Pinpoint the cell where the given text exists, returning its (X, Y) midpoint coordinate. 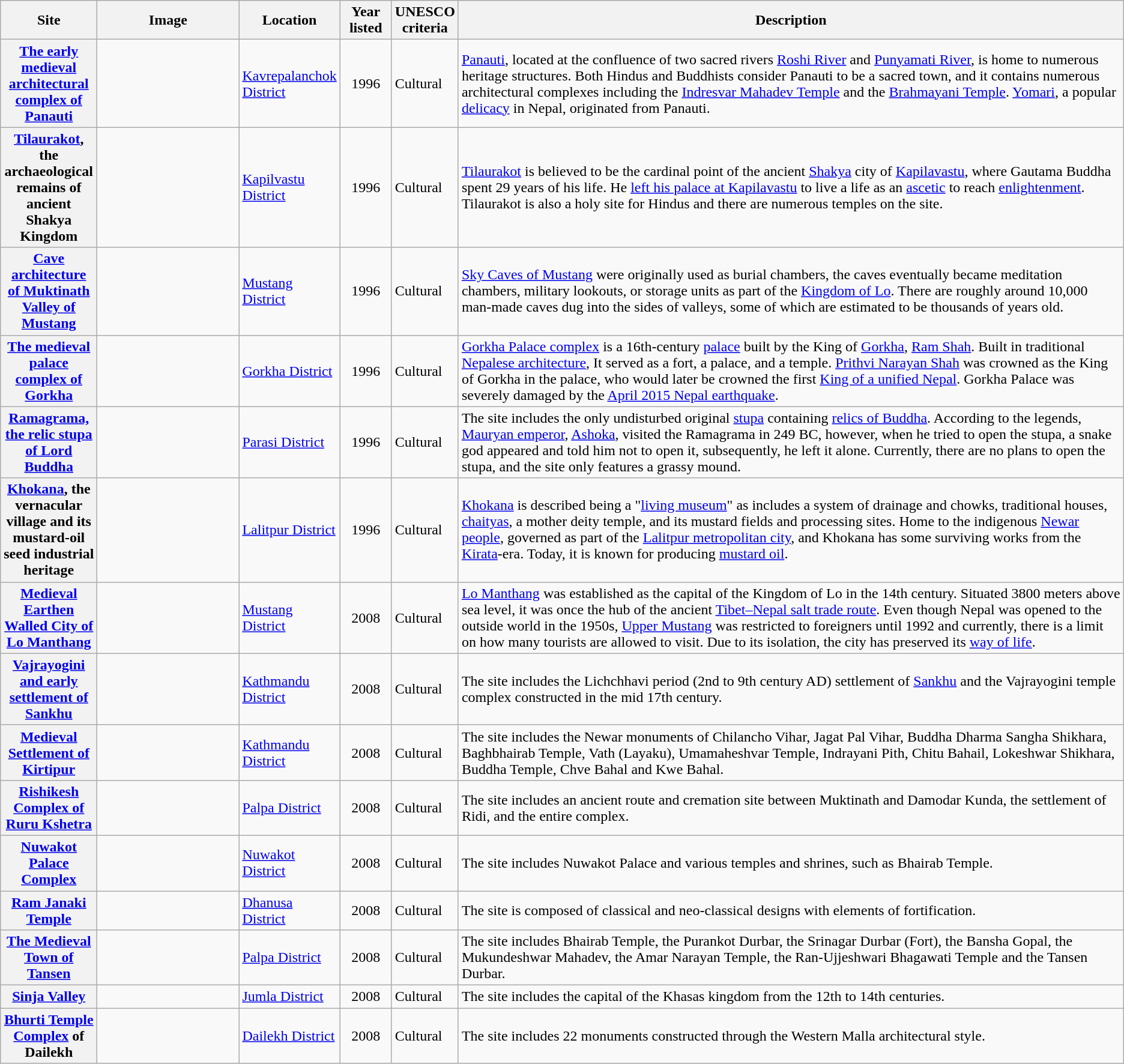
UNESCO criteria (425, 20)
Parasi District (289, 442)
Medieval Earthen Walled City of Lo Manthang (49, 617)
Sinja Valley (49, 997)
Tilaurakot, the archaeological remains of ancient Shakya Kingdom (49, 187)
Cave architecture of Muktinath Valley of Mustang (49, 291)
Jumla District (289, 997)
Medieval Settlement of Kirtipur (49, 752)
Site (49, 20)
Nuwakot Palace Complex (49, 863)
The site includes Nuwakot Palace and various temples and shrines, such as Bhairab Temple. (791, 863)
Gorkha District (289, 371)
The site is composed of classical and neo-classical designs with elements of fortification. (791, 910)
The site includes an ancient route and cremation site between Muktinath and Damodar Kunda, the settlement of Ridi, and the entire complex. (791, 808)
Location (289, 20)
Dailekh District (289, 1036)
Khokana, the vernacular village and its mustard-oil seed industrial heritage (49, 530)
The Medieval Town of Tansen (49, 958)
Kapilvastu District (289, 187)
Description (791, 20)
The early medieval architectural complex of Panauti (49, 83)
The medieval palace complex of Gorkha (49, 371)
Kavrepalanchok District (289, 83)
Year listed (366, 20)
Image (168, 20)
Lalitpur District (289, 530)
Bhurti Temple Complex of Dailekh (49, 1036)
Ramagrama, the relic stupa of Lord Buddha (49, 442)
Rishikesh Complex of Ruru Kshetra (49, 808)
Ram Janaki Temple (49, 910)
Nuwakot District (289, 863)
The site includes 22 monuments constructed through the Western Malla architectural style. (791, 1036)
The site includes the capital of the Khasas kingdom from the 12th to 14th centuries. (791, 997)
Vajrayogini and early settlement of Sankhu (49, 689)
Dhanusa District (289, 910)
